Return (x, y) of the center of cell containing provided text 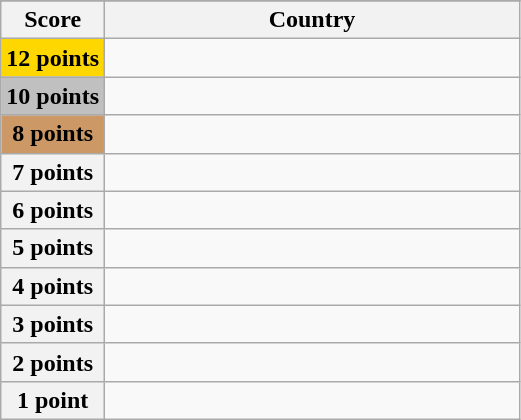
7 points (53, 172)
2 points (53, 362)
1 point (53, 400)
Country (312, 20)
4 points (53, 286)
6 points (53, 210)
5 points (53, 248)
3 points (53, 324)
12 points (53, 58)
Score (53, 20)
8 points (53, 134)
10 points (53, 96)
